Find where the given text appears and provide that cell's center as (x, y) coordinate. 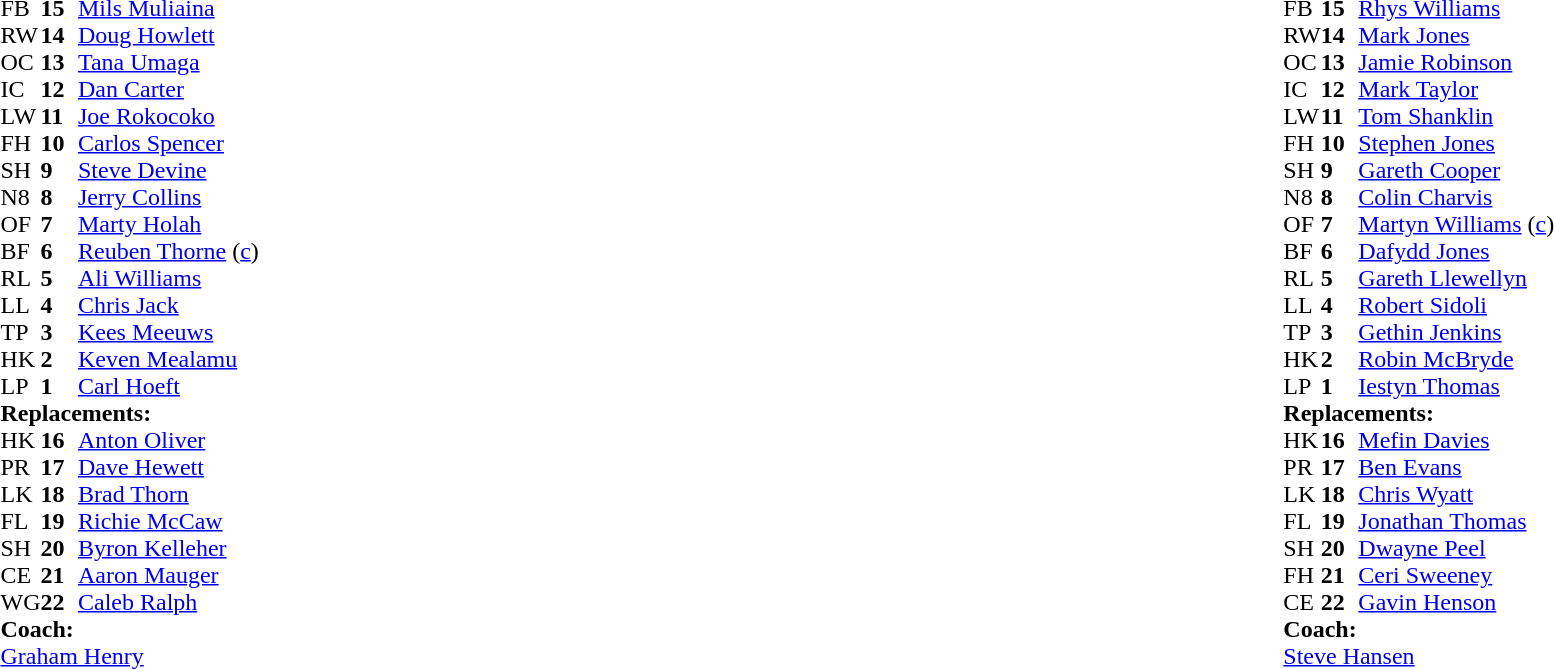
Jonathan Thomas (1456, 522)
Gavin Henson (1456, 602)
Ceri Sweeney (1456, 576)
Anton Oliver (168, 440)
Dwayne Peel (1456, 548)
Graham Henry (129, 656)
Iestyn Thomas (1456, 386)
Robin McBryde (1456, 360)
Mefin Davies (1456, 440)
Tom Shanklin (1456, 116)
Colin Charvis (1456, 198)
Mark Jones (1456, 36)
Marty Holah (168, 224)
Richie McCaw (168, 522)
Dan Carter (168, 90)
Brad Thorn (168, 494)
Gareth Cooper (1456, 170)
Chris Wyatt (1456, 494)
Ben Evans (1456, 468)
Doug Howlett (168, 36)
Mark Taylor (1456, 90)
Kees Meeuws (168, 332)
Tana Umaga (168, 62)
Carl Hoeft (168, 386)
Steve Hansen (1418, 656)
Martyn Williams (c) (1456, 224)
Stephen Jones (1456, 144)
Steve Devine (168, 170)
Keven Mealamu (168, 360)
Dafydd Jones (1456, 252)
Reuben Thorne (c) (168, 252)
Ali Williams (168, 278)
Jamie Robinson (1456, 62)
WG (20, 602)
Aaron Mauger (168, 576)
Caleb Ralph (168, 602)
Jerry Collins (168, 198)
Chris Jack (168, 306)
Gareth Llewellyn (1456, 278)
Dave Hewett (168, 468)
Carlos Spencer (168, 144)
Robert Sidoli (1456, 306)
Gethin Jenkins (1456, 332)
Byron Kelleher (168, 548)
Joe Rokocoko (168, 116)
